Extract the (X, Y) coordinate from the center of the cell holding the provided text.  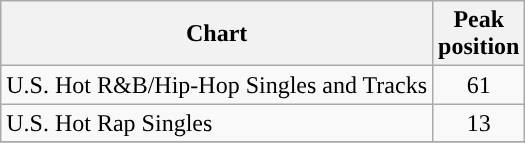
61 (479, 85)
13 (479, 123)
Chart (217, 34)
U.S. Hot R&B/Hip-Hop Singles and Tracks (217, 85)
U.S. Hot Rap Singles (217, 123)
Peakposition (479, 34)
